For the text-containing cell, return its midpoint in (X, Y) coordinate format. 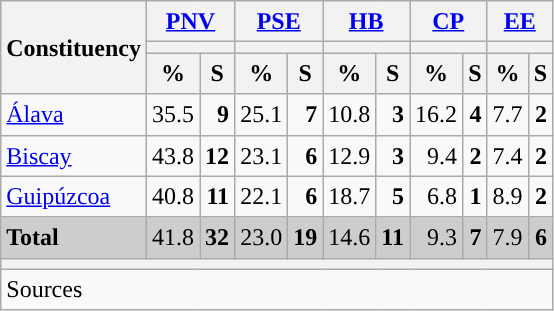
23.0 (262, 238)
16.2 (436, 114)
9 (218, 114)
7.7 (508, 114)
5 (393, 196)
18.7 (350, 196)
Sources (277, 290)
Constituency (74, 48)
23.1 (262, 156)
22.1 (262, 196)
32 (218, 238)
PSE (279, 22)
40.8 (172, 196)
EE (520, 22)
Guipúzcoa (74, 196)
9.4 (436, 156)
Álava (74, 114)
1 (475, 196)
Biscay (74, 156)
8.9 (508, 196)
HB (366, 22)
7.4 (508, 156)
Total (74, 238)
CP (448, 22)
10.8 (350, 114)
6.8 (436, 196)
4 (475, 114)
12.9 (350, 156)
41.8 (172, 238)
43.8 (172, 156)
19 (306, 238)
7.9 (508, 238)
35.5 (172, 114)
25.1 (262, 114)
14.6 (350, 238)
PNV (190, 22)
12 (218, 156)
9.3 (436, 238)
